Provide the [x, y] coordinate of the cell's center where the given text is located.  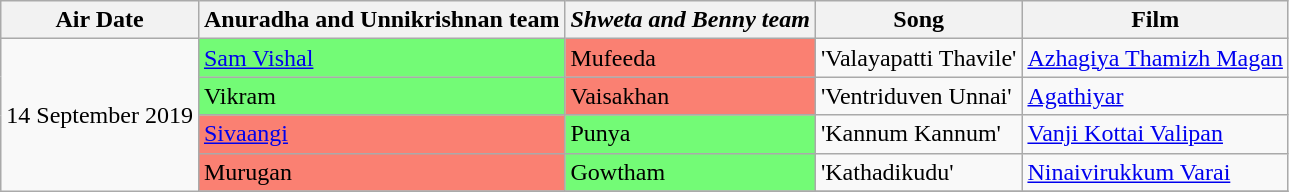
Film [1156, 20]
'Kathadikudu' [918, 172]
Gowtham [690, 172]
Mufeeda [690, 58]
Air Date [100, 20]
Anuradha and Unnikrishnan team [382, 20]
14 September 2019 [100, 115]
Azhagiya Thamizh Magan [1156, 58]
Vaisakhan [690, 96]
'Kannum Kannum' [918, 134]
Shweta and Benny team [690, 20]
Sam Vishal [382, 58]
Sivaangi [382, 134]
Murugan [382, 172]
Agathiyar [1156, 96]
Vikram [382, 96]
Song [918, 20]
'Valayapatti Thavile' [918, 58]
Vanji Kottai Valipan [1156, 134]
Ninaivirukkum Varai [1156, 172]
Punya [690, 134]
'Ventriduven Unnai' [918, 96]
